Capture the cell that displays the provided text and extract its (X, Y) central coordinate. 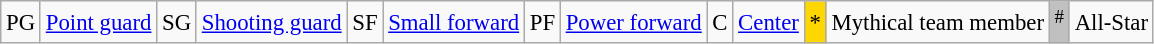
Center (768, 22)
Small forward (454, 22)
Power forward (634, 22)
# (1059, 22)
PF (542, 22)
C (720, 22)
Mythical team member (938, 22)
Shooting guard (271, 22)
PG (21, 22)
SF (365, 22)
SG (177, 22)
Point guard (98, 22)
* (815, 22)
All-Star (1111, 22)
